Extract the [x, y] coordinate from the center of the cell holding the provided text.  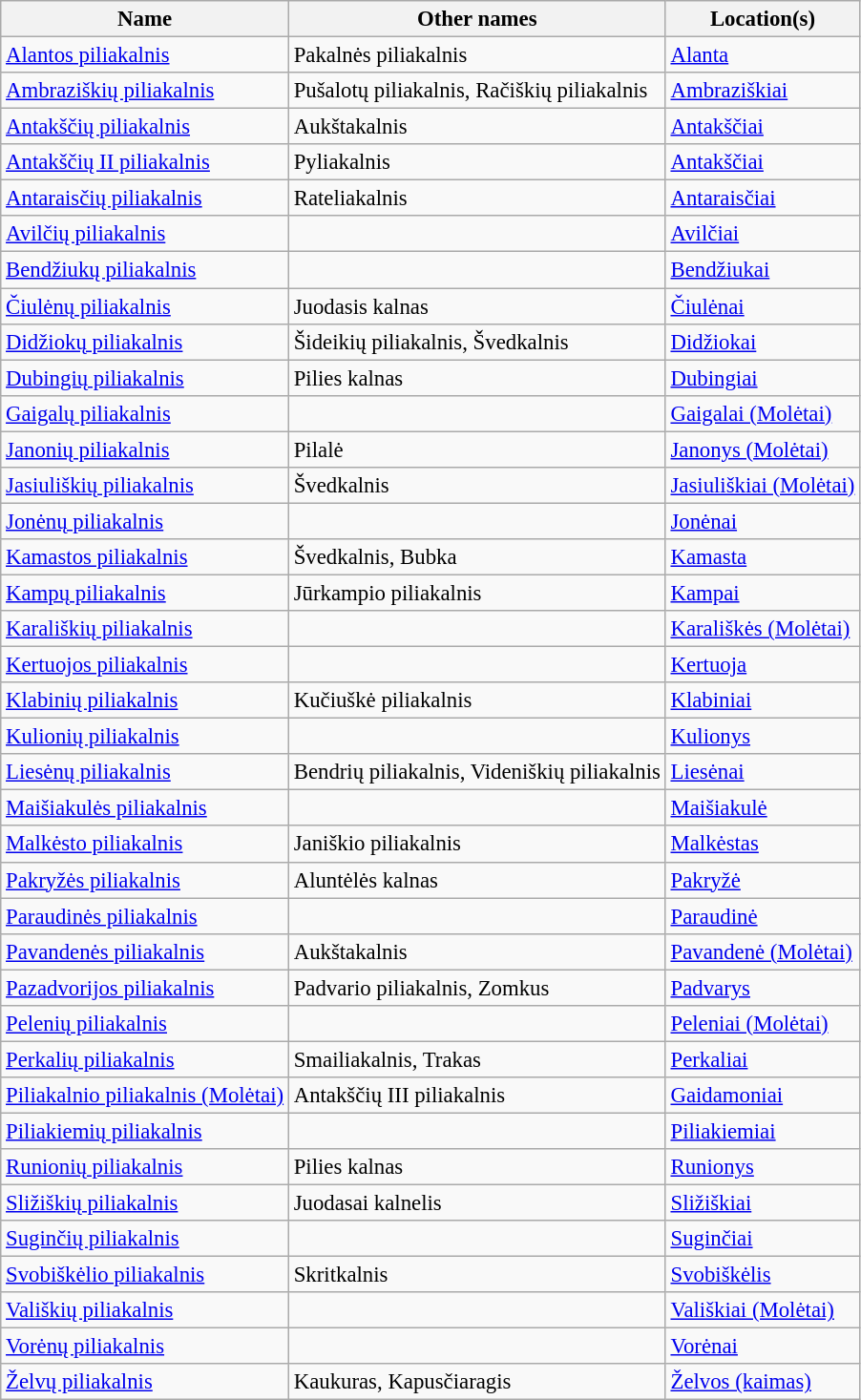
Antakščių II piliakalnis [145, 162]
Piliakalnio piliakalnis (Molėtai) [145, 1096]
Kampai [763, 593]
Skritkalnis [477, 1275]
Location(s) [763, 19]
Kulionys [763, 737]
Vorėnai [763, 1347]
Čiulėnų piliakalnis [145, 306]
Pyliakalnis [477, 162]
Vališkiai (Molėtai) [763, 1310]
Kučiuškė piliakalnis [477, 700]
Bendžiukų piliakalnis [145, 270]
Švedkalnis, Bubka [477, 557]
Piliakiemiai [763, 1131]
Kertuoja [763, 665]
Klabiniai [763, 700]
Peleniai (Molėtai) [763, 1024]
Avilčiai [763, 234]
Sližiškių piliakalnis [145, 1203]
Jonėnai [763, 521]
Jonėnų piliakalnis [145, 521]
Malkėstas [763, 845]
Janonys (Molėtai) [763, 449]
Kamasta [763, 557]
Didžiokai [763, 342]
Pušalotų piliakalnis, Račiškių piliakalnis [477, 91]
Klabinių piliakalnis [145, 700]
Padvarys [763, 988]
Antakščių III piliakalnis [477, 1096]
Padvario piliakalnis, Zomkus [477, 988]
Švedkalnis [477, 486]
Suginčių piliakalnis [145, 1239]
Svobiškėlis [763, 1275]
Runionių piliakalnis [145, 1167]
Pakryžės piliakalnis [145, 880]
Avilčių piliakalnis [145, 234]
Šideikių piliakalnis, Švedkalnis [477, 342]
Vorėnų piliakalnis [145, 1347]
Perkalių piliakalnis [145, 1059]
Pavandenė (Molėtai) [763, 951]
Vališkių piliakalnis [145, 1310]
Juodasis kalnas [477, 306]
Pavandenės piliakalnis [145, 951]
Pakryžė [763, 880]
Aluntėlės kalnas [477, 880]
Piliakiemių piliakalnis [145, 1131]
Antaraisčių piliakalnis [145, 199]
Bendrių piliakalnis, Videniškių piliakalnis [477, 772]
Kertuojos piliakalnis [145, 665]
Pakalnės piliakalnis [477, 55]
Ambraziškių piliakalnis [145, 91]
Čiulėnai [763, 306]
Ambraziškiai [763, 91]
Dubingių piliakalnis [145, 378]
Pilalė [477, 449]
Karališkių piliakalnis [145, 629]
Janiškio piliakalnis [477, 845]
Name [145, 19]
Janonių piliakalnis [145, 449]
Maišiakulės piliakalnis [145, 808]
Dubingiai [763, 378]
Paraudinės piliakalnis [145, 916]
Antakščių piliakalnis [145, 127]
Runionys [763, 1167]
Alanta [763, 55]
Smailiakalnis, Trakas [477, 1059]
Kulionių piliakalnis [145, 737]
Juodasai kalnelis [477, 1203]
Liesėnų piliakalnis [145, 772]
Alantos piliakalnis [145, 55]
Jūrkampio piliakalnis [477, 593]
Antaraisčiai [763, 199]
Suginčiai [763, 1239]
Rateliakalnis [477, 199]
Malkėsto piliakalnis [145, 845]
Kamastos piliakalnis [145, 557]
Svobiškėlio piliakalnis [145, 1275]
Pelenių piliakalnis [145, 1024]
Kampų piliakalnis [145, 593]
Liesėnai [763, 772]
Jasiuliškiai (Molėtai) [763, 486]
Sližiškiai [763, 1203]
Gaigalų piliakalnis [145, 413]
Gaidamoniai [763, 1096]
Karališkės (Molėtai) [763, 629]
Didžiokų piliakalnis [145, 342]
Jasiuliškių piliakalnis [145, 486]
Bendžiukai [763, 270]
Perkaliai [763, 1059]
Other names [477, 19]
Maišiakulė [763, 808]
Paraudinė [763, 916]
Pazadvorijos piliakalnis [145, 988]
Gaigalai (Molėtai) [763, 413]
